Provide the [X, Y] coordinate of the cell's center where the given text is located.  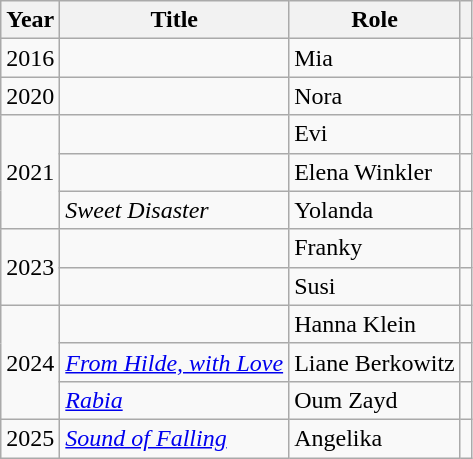
Hanna Klein [375, 324]
Mia [375, 58]
Oum Zayd [375, 400]
2023 [30, 267]
Elena Winkler [375, 172]
2024 [30, 362]
Nora [375, 96]
Sweet Disaster [174, 210]
Angelika [375, 438]
From Hilde, with Love [174, 362]
Year [30, 20]
Franky [375, 248]
Role [375, 20]
Evi [375, 134]
Susi [375, 286]
2016 [30, 58]
Yolanda [375, 210]
Liane Berkowitz [375, 362]
Sound of Falling [174, 438]
2025 [30, 438]
Title [174, 20]
Rabia [174, 400]
2020 [30, 96]
2021 [30, 172]
